Identify which cell holds the provided text, then report its [X, Y] central coordinate. 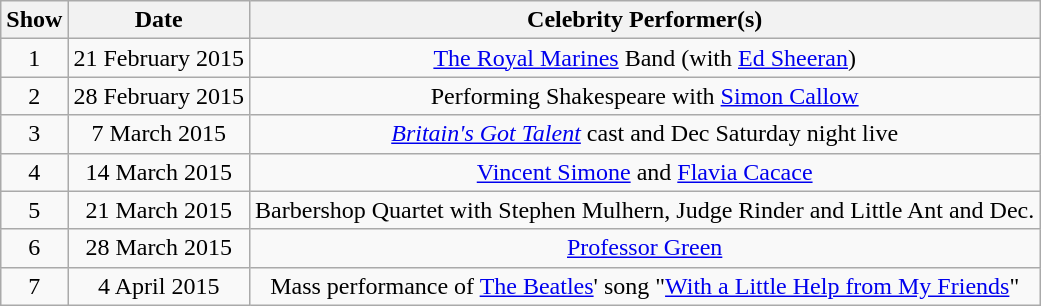
3 [34, 134]
14 March 2015 [159, 172]
The Royal Marines Band (with Ed Sheeran) [645, 58]
Vincent Simone and Flavia Cacace [645, 172]
21 March 2015 [159, 210]
4 [34, 172]
6 [34, 248]
Show [34, 20]
28 March 2015 [159, 248]
2 [34, 96]
5 [34, 210]
Celebrity Performer(s) [645, 20]
1 [34, 58]
7 [34, 286]
Performing Shakespeare with Simon Callow [645, 96]
28 February 2015 [159, 96]
Barbershop Quartet with Stephen Mulhern, Judge Rinder and Little Ant and Dec. [645, 210]
21 February 2015 [159, 58]
Mass performance of The Beatles' song "With a Little Help from My Friends" [645, 286]
Date [159, 20]
Professor Green [645, 248]
Britain's Got Talent cast and Dec Saturday night live [645, 134]
4 April 2015 [159, 286]
7 March 2015 [159, 134]
